Output the (X, Y) coordinate of the center of the cell containing the given text.  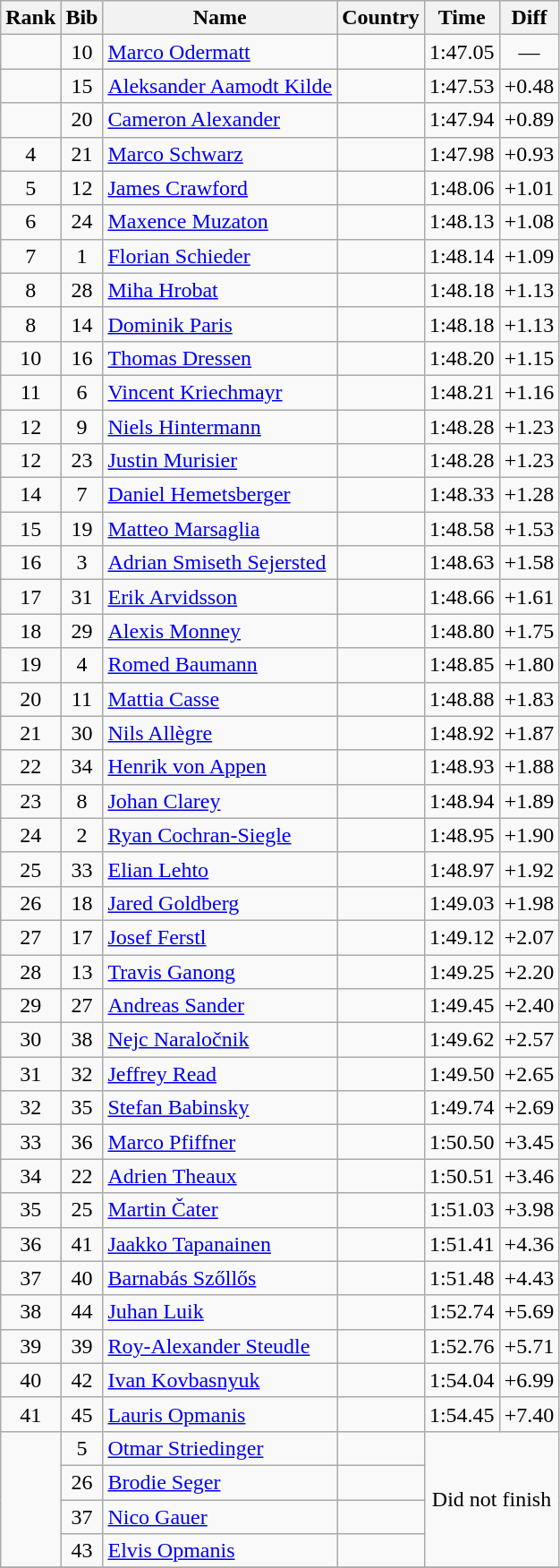
Matteo Marsaglia (220, 529)
1:48.85 (462, 665)
1:50.50 (462, 1142)
+1.28 (530, 495)
Bib (82, 18)
+1.98 (530, 903)
Roy-Alexander Steudle (220, 1346)
Elvis Opmanis (220, 1551)
Adrian Smiseth Sejersted (220, 563)
Adrien Theaux (220, 1176)
1:48.93 (462, 767)
Justin Murisier (220, 461)
1:48.97 (462, 869)
+4.36 (530, 1244)
+2.57 (530, 1040)
Jared Goldberg (220, 903)
Rank (30, 18)
Name (220, 18)
1:49.50 (462, 1074)
1:48.21 (462, 392)
1:48.94 (462, 801)
James Crawford (220, 188)
Martin Čater (220, 1210)
1:48.95 (462, 835)
Alexis Monney (220, 631)
1:52.76 (462, 1346)
1:49.12 (462, 937)
+3.98 (530, 1210)
Otmar Striedinger (220, 1448)
+2.69 (530, 1108)
1:48.80 (462, 631)
+0.93 (530, 154)
Josef Ferstl (220, 937)
1:48.14 (462, 256)
1:49.74 (462, 1108)
1:48.33 (462, 495)
+2.40 (530, 1006)
Marco Odermatt (220, 52)
Ryan Cochran-Siegle (220, 835)
Country (381, 18)
Diff (530, 18)
1:48.66 (462, 597)
1:48.06 (462, 188)
Brodie Seger (220, 1482)
+1.88 (530, 767)
+3.46 (530, 1176)
Erik Arvidsson (220, 597)
Stefan Babinsky (220, 1108)
1:47.53 (462, 86)
1:52.74 (462, 1312)
+1.89 (530, 801)
+6.99 (530, 1380)
Andreas Sander (220, 1006)
9 (82, 427)
1:48.13 (462, 222)
Jaakko Tapanainen (220, 1244)
Elian Lehto (220, 869)
Daniel Hemetsberger (220, 495)
Nils Allègre (220, 733)
+1.01 (530, 188)
Did not finish (491, 1499)
Jeffrey Read (220, 1074)
+1.90 (530, 835)
Time (462, 18)
Romed Baumann (220, 665)
Travis Ganong (220, 971)
+5.71 (530, 1346)
Cameron Alexander (220, 120)
+1.75 (530, 631)
+5.69 (530, 1312)
Maxence Muzaton (220, 222)
45 (82, 1414)
Nico Gauer (220, 1517)
Barnabás Szőllős (220, 1278)
1:48.63 (462, 563)
Vincent Kriechmayr (220, 392)
+1.09 (530, 256)
+1.61 (530, 597)
43 (82, 1551)
1:47.98 (462, 154)
Juhan Luik (220, 1312)
+7.40 (530, 1414)
42 (82, 1380)
1:48.92 (462, 733)
44 (82, 1312)
Nejc Naraločnik (220, 1040)
1:48.20 (462, 358)
1:49.03 (462, 903)
1:48.58 (462, 529)
Mattia Casse (220, 699)
— (530, 52)
+0.89 (530, 120)
+3.45 (530, 1142)
+1.80 (530, 665)
1:47.94 (462, 120)
1:54.04 (462, 1380)
3 (82, 563)
Henrik von Appen (220, 767)
+1.92 (530, 869)
+0.48 (530, 86)
Aleksander Aamodt Kilde (220, 86)
1:54.45 (462, 1414)
1:49.25 (462, 971)
+1.53 (530, 529)
1:51.48 (462, 1278)
Lauris Opmanis (220, 1414)
+2.20 (530, 971)
Dominik Paris (220, 324)
Florian Schieder (220, 256)
Johan Clarey (220, 801)
Marco Schwarz (220, 154)
13 (82, 971)
+1.16 (530, 392)
1:51.03 (462, 1210)
1:49.45 (462, 1006)
+1.08 (530, 222)
Marco Pfiffner (220, 1142)
+4.43 (530, 1278)
1:49.62 (462, 1040)
+2.65 (530, 1074)
1:51.41 (462, 1244)
Niels Hintermann (220, 427)
1 (82, 256)
1:48.88 (462, 699)
+1.15 (530, 358)
Miha Hrobat (220, 290)
+1.87 (530, 733)
2 (82, 835)
Thomas Dressen (220, 358)
+2.07 (530, 937)
1:50.51 (462, 1176)
+1.58 (530, 563)
+1.83 (530, 699)
1:47.05 (462, 52)
Ivan Kovbasnyuk (220, 1380)
